Return the [x, y] coordinate for the center point of the cell that contains the specified text.  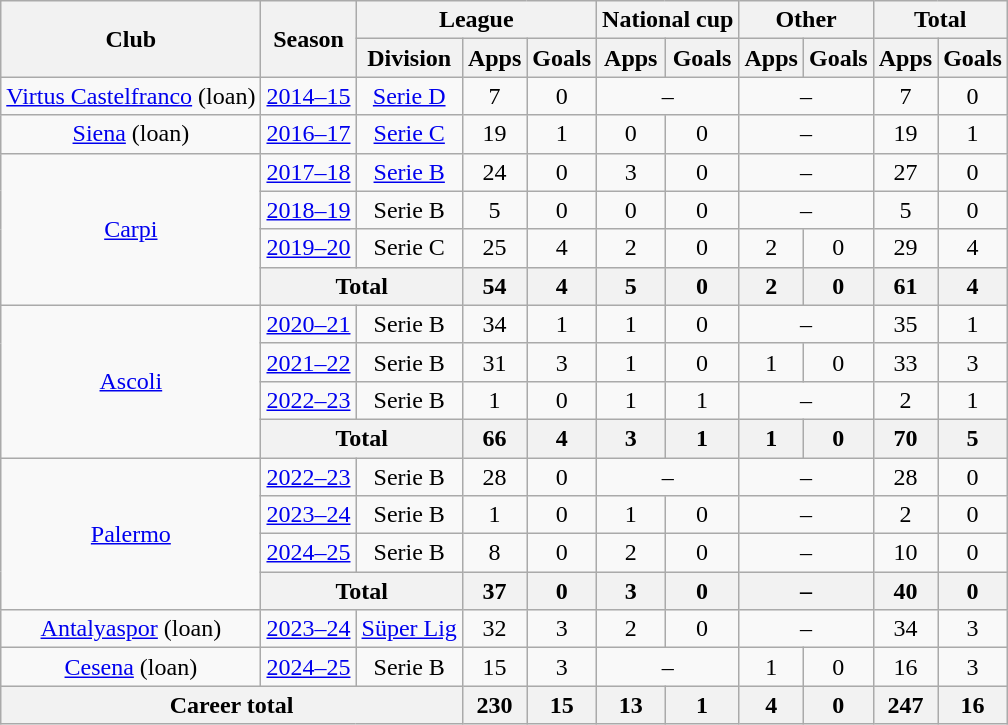
70 [905, 438]
29 [905, 248]
37 [494, 591]
Ascoli [131, 381]
40 [905, 591]
Carpi [131, 229]
54 [494, 286]
25 [494, 248]
247 [905, 705]
230 [494, 705]
66 [494, 438]
Season [308, 39]
31 [494, 362]
Süper Lig [409, 629]
2021–22 [308, 362]
Club [131, 39]
2016–17 [308, 134]
27 [905, 172]
13 [631, 705]
National cup [668, 20]
Virtus Castelfranco (loan) [131, 96]
Other [806, 20]
2017–18 [308, 172]
2018–19 [308, 210]
League [476, 20]
Division [409, 58]
10 [905, 553]
61 [905, 286]
Career total [232, 705]
2019–20 [308, 248]
Palermo [131, 534]
8 [494, 553]
2020–21 [308, 324]
24 [494, 172]
Serie D [409, 96]
33 [905, 362]
Cesena (loan) [131, 667]
Siena (loan) [131, 134]
Antalyaspor (loan) [131, 629]
32 [494, 629]
35 [905, 324]
2014–15 [308, 96]
